Search for the cell housing the specified text and yield its [x, y] center coordinate. 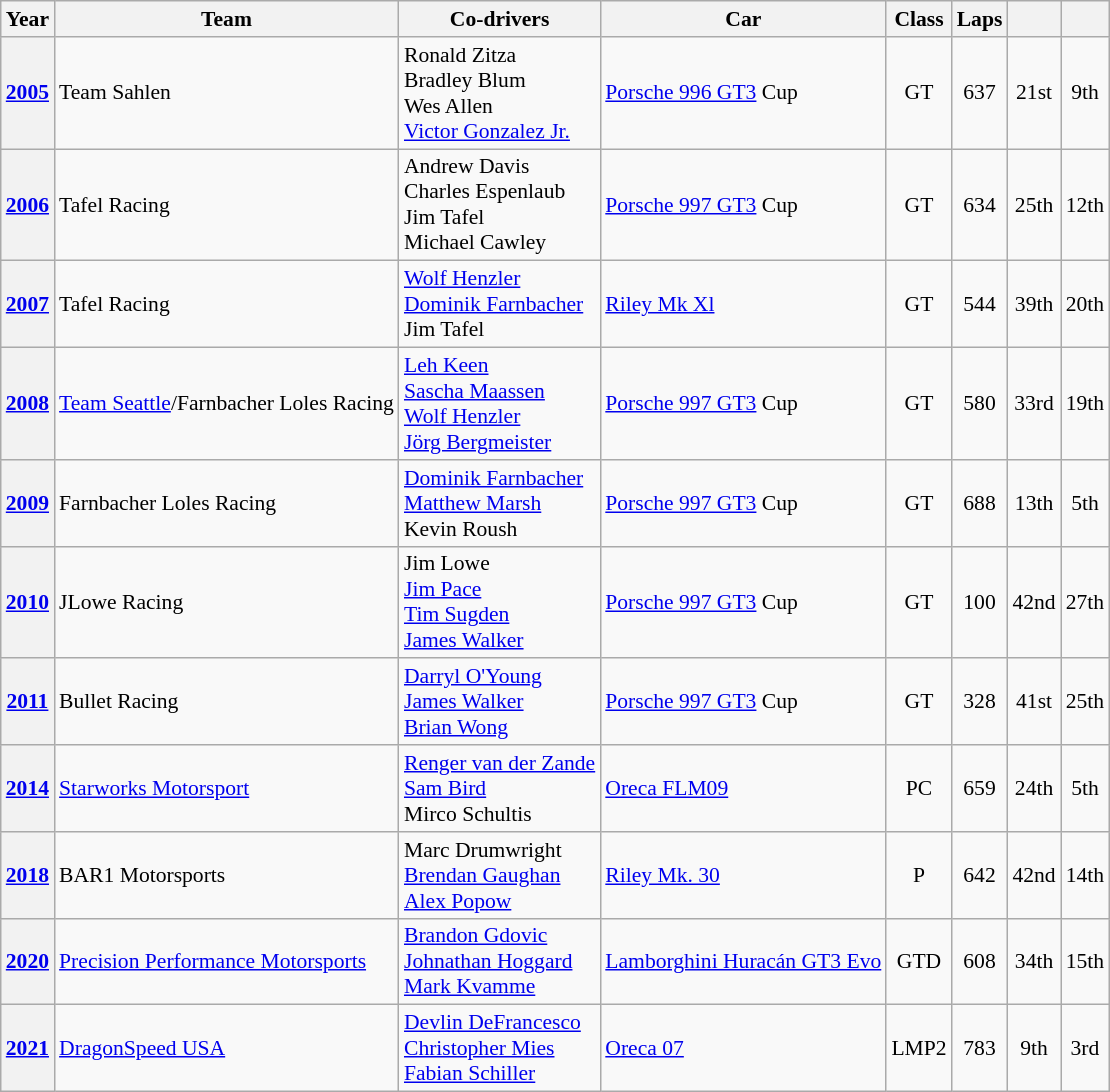
Team [226, 19]
Farnbacher Loles Racing [226, 504]
14th [1086, 876]
3rd [1086, 1048]
2021 [28, 1048]
LMP2 [918, 1048]
15th [1086, 962]
100 [980, 602]
13th [1034, 504]
2008 [28, 404]
Ronald Zitza Bradley Blum Wes Allen Victor Gonzalez Jr. [500, 93]
Leh Keen Sascha Maassen Wolf Henzler Jörg Bergmeister [500, 404]
2018 [28, 876]
2005 [28, 93]
Car [743, 19]
783 [980, 1048]
2009 [28, 504]
Devlin DeFrancesco Christopher Mies Fabian Schiller [500, 1048]
Precision Performance Motorsports [226, 962]
Riley Mk. 30 [743, 876]
Bullet Racing [226, 702]
Team Sahlen [226, 93]
2020 [28, 962]
20th [1086, 304]
Renger van der Zande Sam Bird Mirco Schultis [500, 788]
Oreca FLM09 [743, 788]
328 [980, 702]
642 [980, 876]
Andrew Davis Charles Espenlaub Jim Tafel Michael Cawley [500, 205]
Starworks Motorsport [226, 788]
2006 [28, 205]
Jim Lowe Jim Pace Tim Sugden James Walker [500, 602]
12th [1086, 205]
DragonSpeed USA [226, 1048]
P [918, 876]
Porsche 996 GT3 Cup [743, 93]
Year [28, 19]
Team Seattle/Farnbacher Loles Racing [226, 404]
PC [918, 788]
Marc Drumwright Brendan Gaughan Alex Popow [500, 876]
Riley Mk Xl [743, 304]
Oreca 07 [743, 1048]
580 [980, 404]
39th [1034, 304]
Co-drivers [500, 19]
Brandon Gdovic Johnathan Hoggard Mark Kvamme [500, 962]
41st [1034, 702]
19th [1086, 404]
Wolf Henzler Dominik Farnbacher Jim Tafel [500, 304]
GTD [918, 962]
2007 [28, 304]
27th [1086, 602]
BAR1 Motorsports [226, 876]
634 [980, 205]
Darryl O'Young James Walker Brian Wong [500, 702]
608 [980, 962]
659 [980, 788]
21st [1034, 93]
Class [918, 19]
544 [980, 304]
JLowe Racing [226, 602]
688 [980, 504]
2010 [28, 602]
2014 [28, 788]
24th [1034, 788]
34th [1034, 962]
Dominik Farnbacher Matthew Marsh Kevin Roush [500, 504]
637 [980, 93]
Lamborghini Huracán GT3 Evo [743, 962]
2011 [28, 702]
Laps [980, 19]
33rd [1034, 404]
